Provide the (x, y) coordinate of the cell's center where the given text is located.  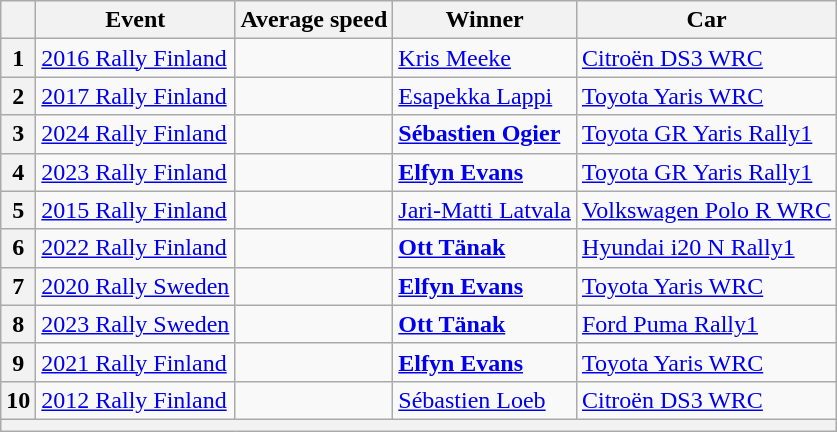
Winner (485, 20)
2 (18, 96)
10 (18, 400)
Jari-Matti Latvala (485, 210)
1 (18, 58)
Car (706, 20)
2023 Rally Sweden (136, 324)
5 (18, 210)
2015 Rally Finland (136, 210)
2016 Rally Finland (136, 58)
2017 Rally Finland (136, 96)
4 (18, 172)
Volkswagen Polo R WRC (706, 210)
7 (18, 286)
Sébastien Ogier (485, 134)
Average speed (314, 20)
Kris Meeke (485, 58)
8 (18, 324)
2024 Rally Finland (136, 134)
Esapekka Lappi (485, 96)
2023 Rally Finland (136, 172)
Ford Puma Rally1 (706, 324)
6 (18, 248)
2020 Rally Sweden (136, 286)
Event (136, 20)
Hyundai i20 N Rally1 (706, 248)
3 (18, 134)
Sébastien Loeb (485, 400)
9 (18, 362)
2022 Rally Finland (136, 248)
2021 Rally Finland (136, 362)
2012 Rally Finland (136, 400)
